Search for the cell housing the specified text and yield its [x, y] center coordinate. 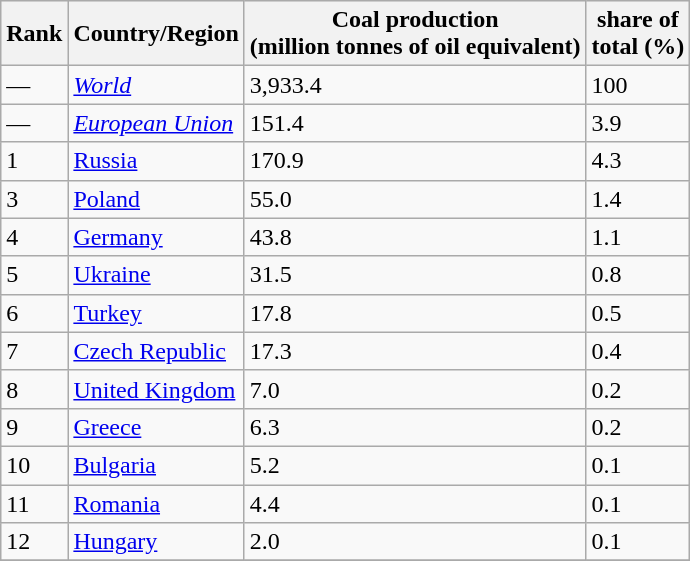
11 [34, 503]
100 [638, 85]
9 [34, 427]
8 [34, 389]
1 [34, 161]
3,933.4 [415, 85]
World [156, 85]
Turkey [156, 313]
10 [34, 465]
Ukraine [156, 275]
3 [34, 199]
United Kingdom [156, 389]
2.0 [415, 542]
55.0 [415, 199]
151.4 [415, 123]
0.5 [638, 313]
share oftotal (%) [638, 34]
Germany [156, 237]
170.9 [415, 161]
1.4 [638, 199]
5 [34, 275]
3.9 [638, 123]
17.3 [415, 351]
European Union [156, 123]
4 [34, 237]
17.8 [415, 313]
6.3 [415, 427]
31.5 [415, 275]
Romania [156, 503]
Bulgaria [156, 465]
43.8 [415, 237]
7 [34, 351]
Hungary [156, 542]
Czech Republic [156, 351]
Rank [34, 34]
Country/Region [156, 34]
0.8 [638, 275]
0.4 [638, 351]
Greece [156, 427]
4.3 [638, 161]
Coal production (million tonnes of oil equivalent) [415, 34]
Russia [156, 161]
7.0 [415, 389]
4.4 [415, 503]
1.1 [638, 237]
12 [34, 542]
6 [34, 313]
Poland [156, 199]
5.2 [415, 465]
